Provide the [x, y] coordinate of the cell's center where the given text is located.  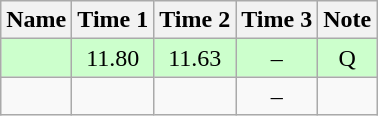
Q [348, 58]
Name [36, 20]
Time 3 [277, 20]
11.63 [195, 58]
11.80 [113, 58]
Time 2 [195, 20]
Time 1 [113, 20]
Note [348, 20]
